Detect which cell encompasses the target text, then output its [X, Y] center coordinate. 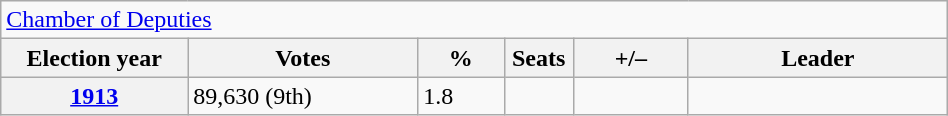
1913 [94, 96]
89,630 (9th) [303, 96]
Leader [818, 58]
1.8 [461, 96]
Votes [303, 58]
% [461, 58]
+/– [630, 58]
Chamber of Deputies [474, 20]
Election year [94, 58]
Seats [538, 58]
